Determine the [x, y] coordinate at the center of the cell enclosing the given text.  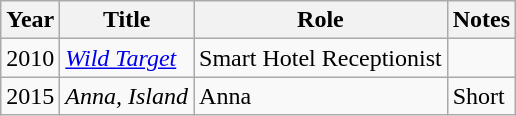
Role [321, 20]
Anna [321, 96]
Wild Target [127, 58]
2010 [30, 58]
Anna, Island [127, 96]
Title [127, 20]
2015 [30, 96]
Year [30, 20]
Smart Hotel Receptionist [321, 58]
Short [481, 96]
Notes [481, 20]
